Return the [X, Y] coordinate for the center point of the cell that contains the specified text.  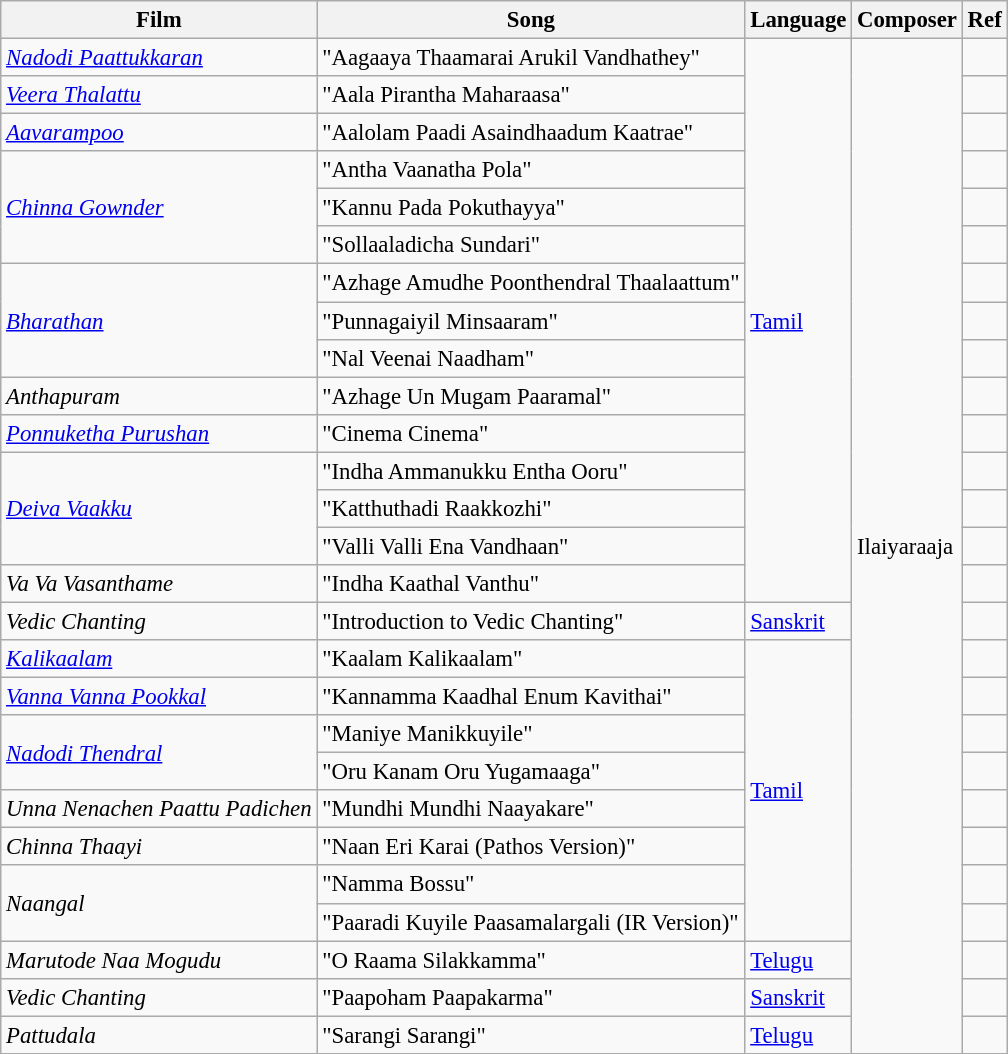
"Antha Vaanatha Pola" [531, 170]
"Kannamma Kaadhal Enum Kavithai" [531, 697]
Bharathan [159, 320]
"Oru Kanam Oru Yugamaaga" [531, 772]
Song [531, 20]
Ref [984, 20]
"Indha Kaathal Vanthu" [531, 584]
"O Raama Silakkamma" [531, 960]
"Kannu Pada Pokuthayya" [531, 208]
Kalikaalam [159, 659]
"Aagaaya Thaamarai Arukil Vandhathey" [531, 58]
"Indha Ammanukku Entha Ooru" [531, 471]
"Mundhi Mundhi Naayakare" [531, 809]
Va Va Vasanthame [159, 584]
Chinna Thaayi [159, 847]
"Sarangi Sarangi" [531, 1035]
Veera Thalattu [159, 95]
Aavarampoo [159, 133]
"Introduction to Vedic Chanting" [531, 621]
"Valli Valli Ena Vandhaan" [531, 546]
"Aala Pirantha Maharaasa" [531, 95]
"Paapoham Paapakarma" [531, 997]
Deiva Vaakku [159, 508]
"Nal Veenai Naadham" [531, 358]
"Kaalam Kalikaalam" [531, 659]
"Namma Bossu" [531, 885]
Unna Nenachen Paattu Padichen [159, 809]
Chinna Gownder [159, 208]
Marutode Naa Mogudu [159, 960]
Pattudala [159, 1035]
"Paaradi Kuyile Paasamalargali (IR Version)" [531, 922]
Vanna Vanna Pookkal [159, 697]
Naangal [159, 904]
"Cinema Cinema" [531, 433]
"Punnagaiyil Minsaaram" [531, 321]
Ponnuketha Purushan [159, 433]
"Sollaaladicha Sundari" [531, 245]
"Azhage Un Mugam Paaramal" [531, 396]
Ilaiyaraaja [908, 546]
"Aalolam Paadi Asaindhaadum Kaatrae" [531, 133]
"Naan Eri Karai (Pathos Version)" [531, 847]
Language [798, 20]
Film [159, 20]
"Katthuthadi Raakkozhi" [531, 509]
Composer [908, 20]
Nadodi Thendral [159, 752]
Anthapuram [159, 396]
"Azhage Amudhe Poonthendral Thaalaattum" [531, 283]
"Maniye Manikkuyile" [531, 734]
Nadodi Paattukkaran [159, 58]
